Find where the given text appears and provide that cell's center as (x, y) coordinate. 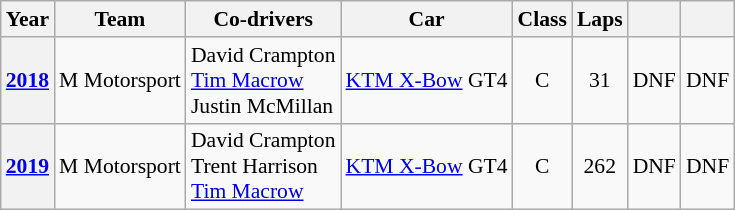
Co-drivers (264, 19)
2018 (28, 80)
262 (600, 166)
Laps (600, 19)
31 (600, 80)
Car (427, 19)
Year (28, 19)
David Crampton Tim Macrow Justin McMillan (264, 80)
Team (120, 19)
Class (542, 19)
David Crampton Trent Harrison Tim Macrow (264, 166)
2019 (28, 166)
